Search for the cell housing the specified text and yield its (x, y) center coordinate. 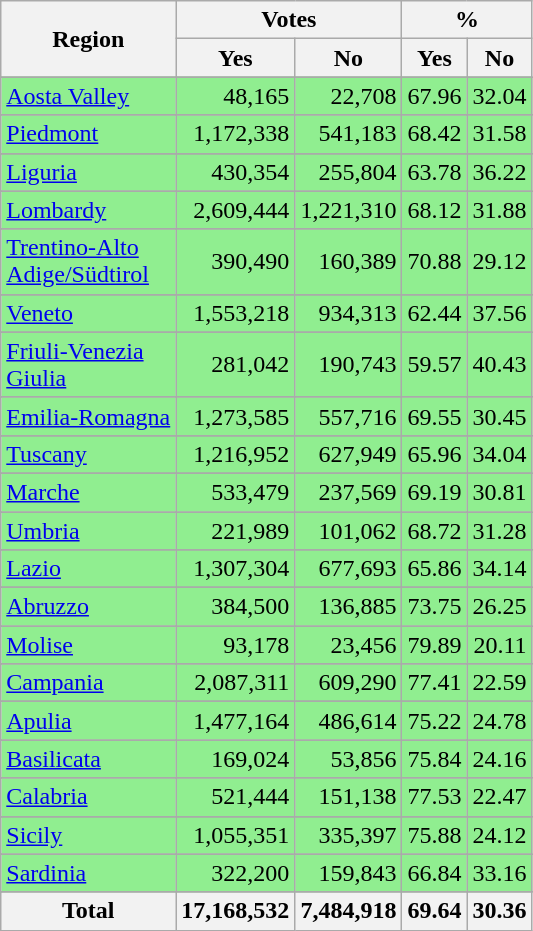
190,743 (348, 364)
Apulia (88, 721)
430,354 (236, 172)
17,168,532 (236, 911)
1,216,952 (236, 454)
151,138 (348, 797)
384,500 (236, 607)
59.57 (434, 364)
24.78 (500, 721)
% (467, 20)
Lazio (88, 569)
22.47 (500, 797)
1,307,304 (236, 569)
1,273,585 (236, 416)
677,693 (348, 569)
69.19 (434, 492)
Molise (88, 645)
Marche (88, 492)
31.58 (500, 134)
1,221,310 (348, 210)
Umbria (88, 531)
26.25 (500, 607)
934,313 (348, 313)
221,989 (236, 531)
Veneto (88, 313)
Trentino-Alto Adige/Südtirol (88, 262)
Tuscany (88, 454)
69.55 (434, 416)
335,397 (348, 835)
Aosta Valley (88, 96)
31.28 (500, 531)
33.16 (500, 873)
255,804 (348, 172)
24.16 (500, 759)
Liguria (88, 172)
68.72 (434, 531)
67.96 (434, 96)
159,843 (348, 873)
557,716 (348, 416)
281,042 (236, 364)
34.04 (500, 454)
40.43 (500, 364)
Region (88, 39)
Votes (289, 20)
Abruzzo (88, 607)
62.44 (434, 313)
30.36 (500, 911)
29.12 (500, 262)
69.64 (434, 911)
37.56 (500, 313)
160,389 (348, 262)
Piedmont (88, 134)
1,055,351 (236, 835)
Basilicata (88, 759)
1,172,338 (236, 134)
66.84 (434, 873)
136,885 (348, 607)
36.22 (500, 172)
93,178 (236, 645)
22,708 (348, 96)
Friuli-Venezia Giulia (88, 364)
68.42 (434, 134)
63.78 (434, 172)
48,165 (236, 96)
521,444 (236, 797)
77.41 (434, 683)
31.88 (500, 210)
627,949 (348, 454)
486,614 (348, 721)
Total (88, 911)
53,856 (348, 759)
65.96 (434, 454)
32.04 (500, 96)
1,553,218 (236, 313)
169,024 (236, 759)
2,609,444 (236, 210)
23,456 (348, 645)
Sardinia (88, 873)
73.75 (434, 607)
34.14 (500, 569)
68.12 (434, 210)
Emilia-Romagna (88, 416)
Lombardy (88, 210)
30.81 (500, 492)
79.89 (434, 645)
390,490 (236, 262)
7,484,918 (348, 911)
30.45 (500, 416)
1,477,164 (236, 721)
541,183 (348, 134)
24.12 (500, 835)
70.88 (434, 262)
Calabria (88, 797)
65.86 (434, 569)
237,569 (348, 492)
322,200 (236, 873)
609,290 (348, 683)
20.11 (500, 645)
2,087,311 (236, 683)
75.84 (434, 759)
75.22 (434, 721)
Campania (88, 683)
77.53 (434, 797)
101,062 (348, 531)
533,479 (236, 492)
75.88 (434, 835)
Sicily (88, 835)
22.59 (500, 683)
